For the text-containing cell, return its midpoint in [X, Y] coordinate format. 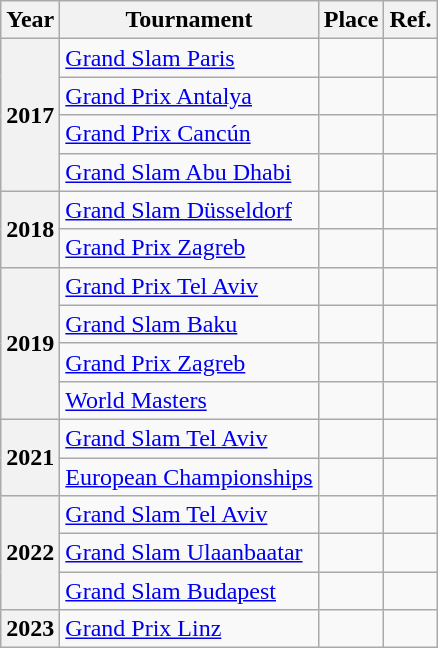
Year [30, 20]
Grand Slam Baku [189, 324]
2022 [30, 553]
Grand Slam Ulaanbaatar [189, 553]
Grand Prix Cancún [189, 134]
2018 [30, 229]
2021 [30, 457]
Grand Slam Düsseldorf [189, 210]
2023 [30, 629]
World Masters [189, 400]
Grand Slam Abu Dhabi [189, 172]
Tournament [189, 20]
Grand Prix Antalya [189, 96]
Grand Prix Tel Aviv [189, 286]
Grand Slam Budapest [189, 591]
2019 [30, 343]
2017 [30, 115]
Place [351, 20]
European Championships [189, 477]
Grand Slam Paris [189, 58]
Grand Prix Linz [189, 629]
Ref. [410, 20]
